Find where the given text appears and provide that cell's center as (X, Y) coordinate. 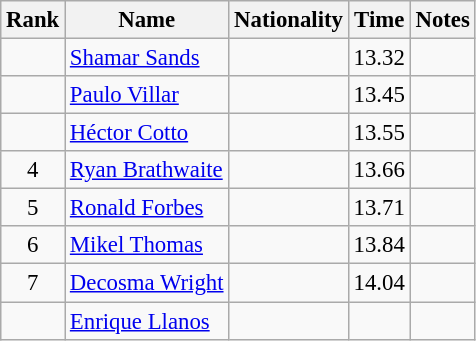
Mikel Thomas (147, 245)
Ronald Forbes (147, 208)
14.04 (379, 283)
7 (33, 283)
6 (33, 245)
Rank (33, 20)
13.71 (379, 208)
Time (379, 20)
Nationality (288, 20)
13.32 (379, 58)
Enrique Llanos (147, 321)
Decosma Wright (147, 283)
13.45 (379, 95)
Name (147, 20)
4 (33, 170)
Notes (442, 20)
13.66 (379, 170)
Ryan Brathwaite (147, 170)
Paulo Villar (147, 95)
13.84 (379, 245)
Héctor Cotto (147, 133)
Shamar Sands (147, 58)
13.55 (379, 133)
5 (33, 208)
